Pinpoint the cell where the given text exists, returning its [X, Y] midpoint coordinate. 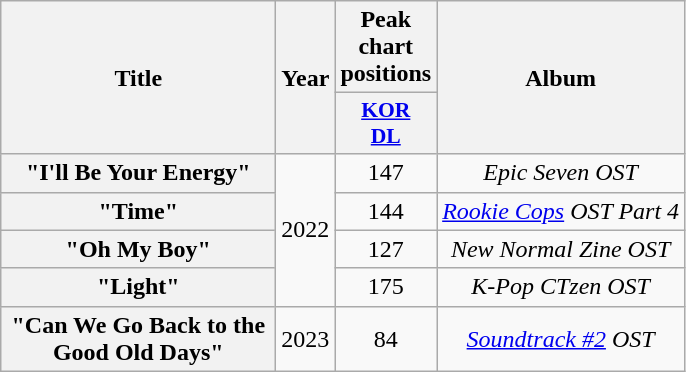
2023 [306, 338]
2022 [306, 230]
127 [386, 249]
"Oh My Boy" [138, 249]
Title [138, 78]
Rookie Cops OST Part 4 [561, 211]
Soundtrack #2 OST [561, 338]
"Time" [138, 211]
New Normal Zine OST [561, 249]
147 [386, 173]
K-Pop CTzen OST [561, 287]
"Can We Go Back to the Good Old Days" [138, 338]
84 [386, 338]
Peakchartpositions [386, 47]
144 [386, 211]
KORDL [386, 124]
175 [386, 287]
"Light" [138, 287]
"I'll Be Your Energy" [138, 173]
Epic Seven OST [561, 173]
Album [561, 78]
Year [306, 78]
